Detect which cell encompasses the target text, then output its (x, y) center coordinate. 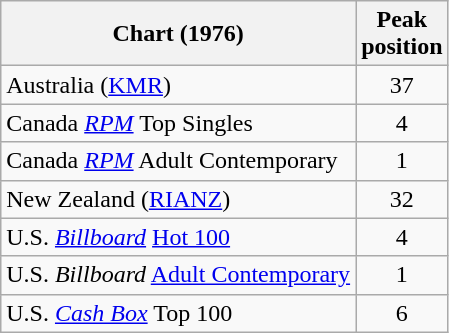
U.S. Billboard Adult Contemporary (178, 275)
32 (402, 199)
Canada RPM Adult Contemporary (178, 161)
Australia (KMR) (178, 85)
37 (402, 85)
6 (402, 313)
New Zealand (RIANZ) (178, 199)
U.S. Cash Box Top 100 (178, 313)
U.S. Billboard Hot 100 (178, 237)
Chart (1976) (178, 34)
Peakposition (402, 34)
Canada RPM Top Singles (178, 123)
